Scan for the cell matching the given text and deliver its (x, y) coordinate at center. 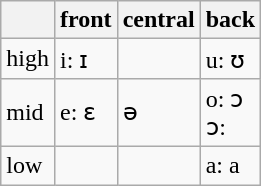
ə (158, 112)
central (158, 20)
u: ʊ (230, 59)
i: ɪ (86, 59)
e: ɛ (86, 112)
back (230, 20)
mid (28, 112)
low (28, 165)
front (86, 20)
o: ɔɔ: (230, 112)
a: a (230, 165)
high (28, 59)
